Output the (x, y) coordinate of the center of the cell containing the given text.  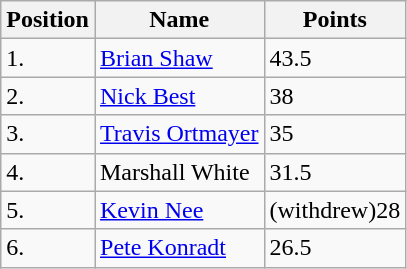
1. (48, 58)
4. (48, 172)
(withdrew)28 (335, 210)
Name (179, 20)
31.5 (335, 172)
2. (48, 96)
Position (48, 20)
Nick Best (179, 96)
Kevin Nee (179, 210)
Marshall White (179, 172)
Travis Ortmayer (179, 134)
35 (335, 134)
5. (48, 210)
43.5 (335, 58)
Brian Shaw (179, 58)
3. (48, 134)
38 (335, 96)
Pete Konradt (179, 248)
Points (335, 20)
6. (48, 248)
26.5 (335, 248)
